Locate the cell with the specified text and output its (X, Y) center coordinate. 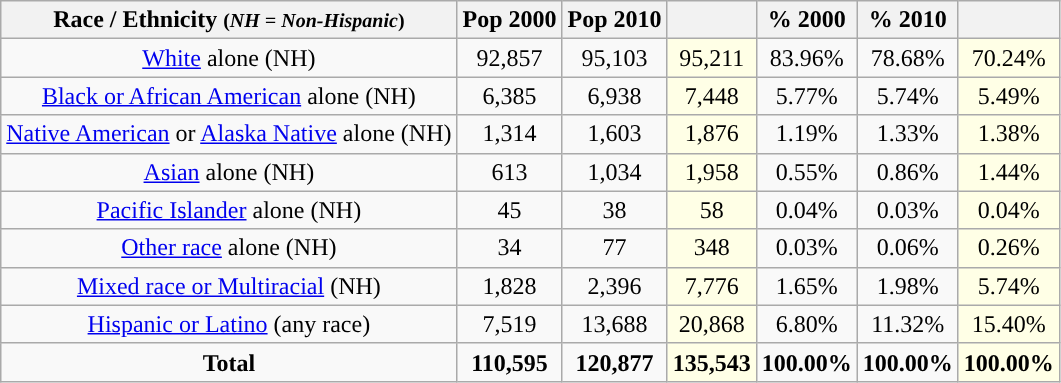
13,688 (614, 324)
613 (510, 172)
6,938 (614, 96)
1,314 (510, 134)
Hispanic or Latino (any race) (229, 324)
Native American or Alaska Native alone (NH) (229, 134)
348 (712, 248)
11.32% (908, 324)
5.49% (1008, 96)
58 (712, 210)
7,448 (712, 96)
15.40% (1008, 324)
1,876 (712, 134)
0.86% (908, 172)
70.24% (1008, 58)
Pacific Islander alone (NH) (229, 210)
20,868 (712, 324)
Total (229, 362)
45 (510, 210)
1,828 (510, 286)
92,857 (510, 58)
1.44% (1008, 172)
1.38% (1008, 134)
Other race alone (NH) (229, 248)
0.26% (1008, 248)
1.33% (908, 134)
1.65% (806, 286)
135,543 (712, 362)
38 (614, 210)
95,211 (712, 58)
6,385 (510, 96)
0.06% (908, 248)
Asian alone (NH) (229, 172)
77 (614, 248)
2,396 (614, 286)
Pop 2000 (510, 20)
Mixed race or Multiracial (NH) (229, 286)
Pop 2010 (614, 20)
% 2000 (806, 20)
120,877 (614, 362)
1.98% (908, 286)
7,776 (712, 286)
78.68% (908, 58)
7,519 (510, 324)
1.19% (806, 134)
Black or African American alone (NH) (229, 96)
1,958 (712, 172)
34 (510, 248)
1,603 (614, 134)
110,595 (510, 362)
White alone (NH) (229, 58)
83.96% (806, 58)
0.55% (806, 172)
5.77% (806, 96)
1,034 (614, 172)
6.80% (806, 324)
Race / Ethnicity (NH = Non-Hispanic) (229, 20)
% 2010 (908, 20)
95,103 (614, 58)
